Capture the cell that displays the provided text and extract its (X, Y) central coordinate. 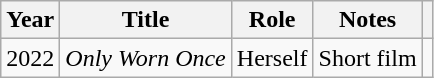
2022 (30, 58)
Title (146, 20)
Herself (272, 58)
Short film (368, 58)
Role (272, 20)
Only Worn Once (146, 58)
Year (30, 20)
Notes (368, 20)
